Return the (x, y) coordinate for the center point of the cell that contains the specified text.  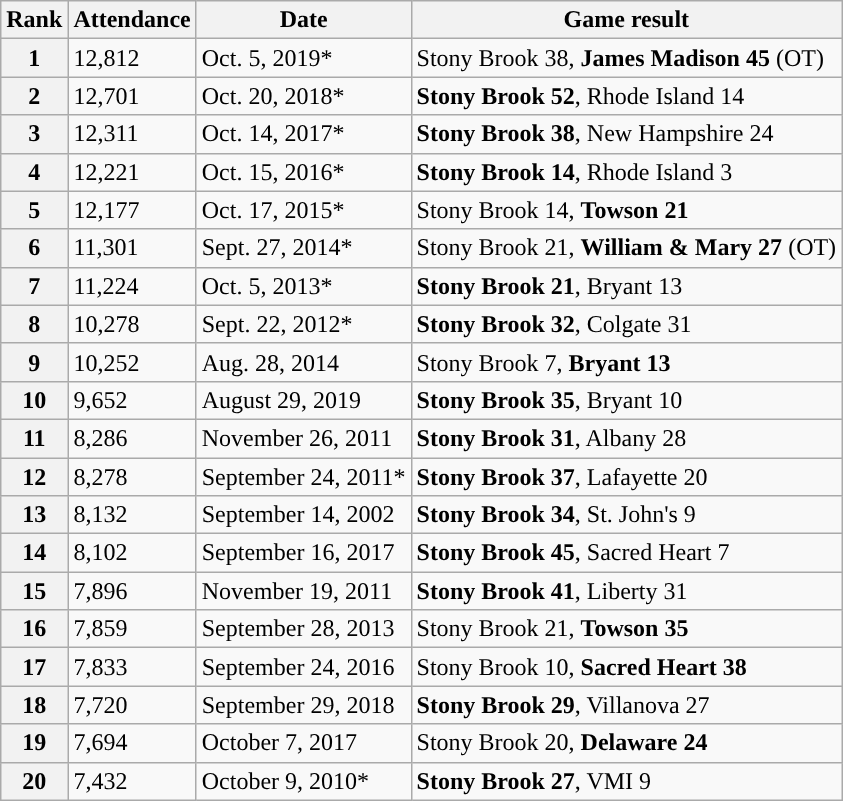
Stony Brook 41, Liberty 31 (626, 591)
7,859 (132, 629)
Stony Brook 10, Sacred Heart 38 (626, 667)
Oct. 15, 2016* (304, 172)
8,278 (132, 477)
8,102 (132, 553)
10 (34, 400)
13 (34, 515)
12,701 (132, 96)
Aug. 28, 2014 (304, 362)
Stony Brook 20, Delaware 24 (626, 743)
August 29, 2019 (304, 400)
2 (34, 96)
12,177 (132, 210)
Stony Brook 37, Lafayette 20 (626, 477)
September 24, 2011* (304, 477)
19 (34, 743)
12,221 (132, 172)
17 (34, 667)
Stony Brook 38, James Madison 45 (OT) (626, 58)
Stony Brook 27, VMI 9 (626, 781)
7,694 (132, 743)
Stony Brook 34, St. John's 9 (626, 515)
15 (34, 591)
Sept. 22, 2012* (304, 324)
September 28, 2013 (304, 629)
7,432 (132, 781)
10,252 (132, 362)
11 (34, 438)
Game result (626, 20)
Oct. 5, 2013* (304, 286)
Stony Brook 38, New Hampshire 24 (626, 134)
Stony Brook 35, Bryant 10 (626, 400)
6 (34, 248)
11,224 (132, 286)
Oct. 14, 2017* (304, 134)
5 (34, 210)
Stony Brook 14, Towson 21 (626, 210)
18 (34, 705)
9 (34, 362)
10,278 (132, 324)
September 24, 2016 (304, 667)
12 (34, 477)
1 (34, 58)
8,132 (132, 515)
4 (34, 172)
Attendance (132, 20)
9,652 (132, 400)
Sept. 27, 2014* (304, 248)
20 (34, 781)
Stony Brook 29, Villanova 27 (626, 705)
Stony Brook 21, William & Mary 27 (OT) (626, 248)
Oct. 20, 2018* (304, 96)
October 7, 2017 (304, 743)
16 (34, 629)
12,311 (132, 134)
7,720 (132, 705)
Date (304, 20)
September 29, 2018 (304, 705)
Stony Brook 31, Albany 28 (626, 438)
September 14, 2002 (304, 515)
November 19, 2011 (304, 591)
Stony Brook 32, Colgate 31 (626, 324)
Stony Brook 21, Towson 35 (626, 629)
Stony Brook 45, Sacred Heart 7 (626, 553)
Stony Brook 7, Bryant 13 (626, 362)
14 (34, 553)
September 16, 2017 (304, 553)
7,896 (132, 591)
8,286 (132, 438)
7 (34, 286)
7,833 (132, 667)
Stony Brook 21, Bryant 13 (626, 286)
11,301 (132, 248)
Stony Brook 52, Rhode Island 14 (626, 96)
12,812 (132, 58)
October 9, 2010* (304, 781)
8 (34, 324)
November 26, 2011 (304, 438)
Rank (34, 20)
Oct. 5, 2019* (304, 58)
Oct. 17, 2015* (304, 210)
3 (34, 134)
Stony Brook 14, Rhode Island 3 (626, 172)
